Pinpoint the cell where the given text exists, returning its [X, Y] midpoint coordinate. 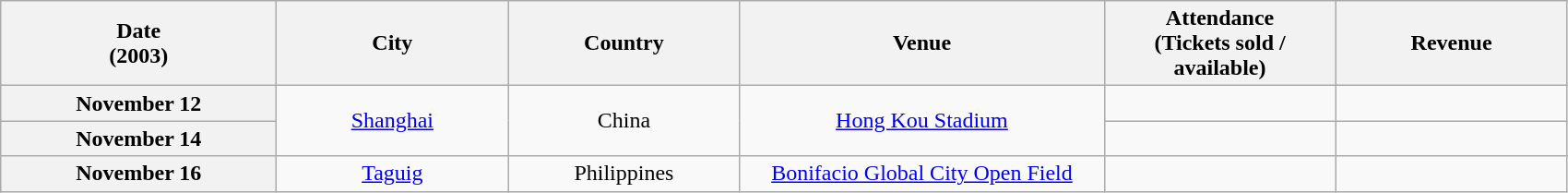
City [393, 43]
Taguig [393, 174]
November 16 [138, 174]
Philippines [624, 174]
Country [624, 43]
Date(2003) [138, 43]
Bonifacio Global City Open Field [922, 174]
Attendance (Tickets sold / available) [1219, 43]
November 12 [138, 103]
Venue [922, 43]
Revenue [1452, 43]
November 14 [138, 139]
China [624, 121]
Hong Kou Stadium [922, 121]
Shanghai [393, 121]
